For the text-containing cell, return its midpoint in [x, y] coordinate format. 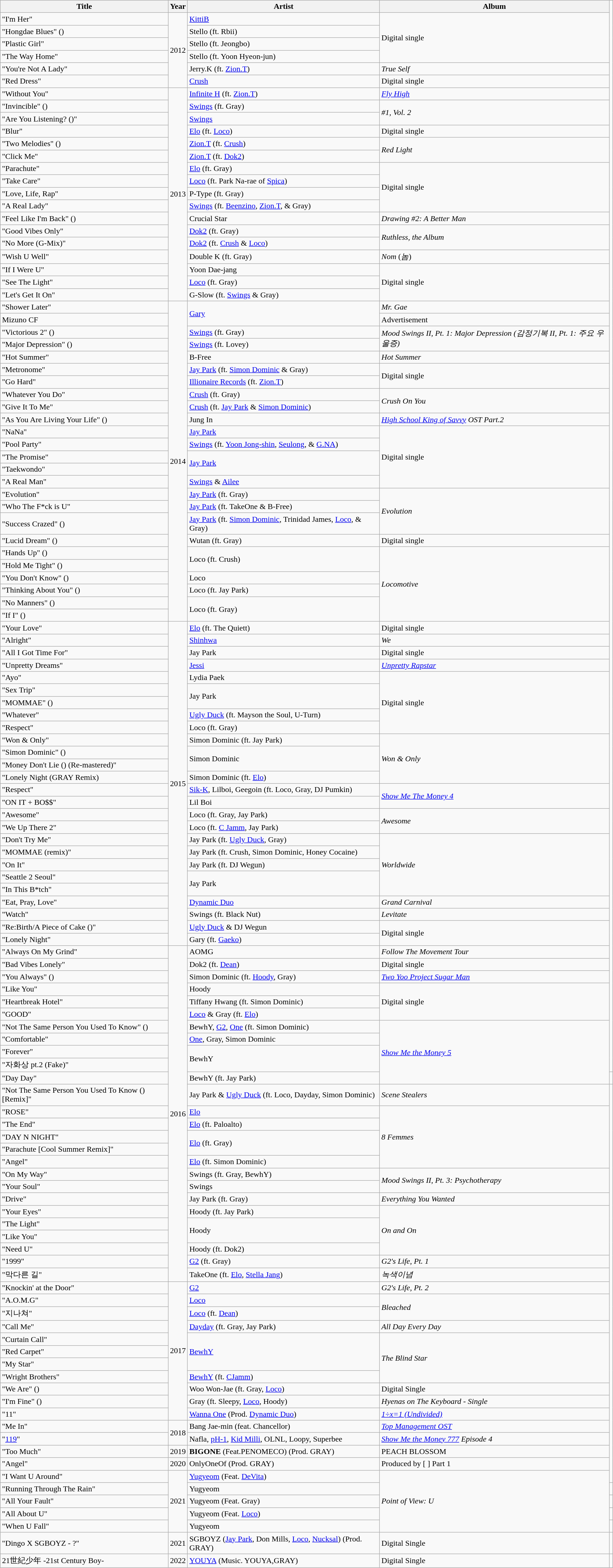
Shinhwa [284, 640]
Swings (ft. Black Nut) [284, 915]
Elo (ft. The Quiett) [284, 628]
Stello (ft. Rbii) [284, 31]
"Money Don't Lie () (Re-mastered)" [84, 765]
Stello (ft. Jeongbo) [284, 44]
"I Want U Around" [84, 1476]
Swings (ft. Gray, BewhY) [284, 1174]
"You Always" () [84, 977]
"Don't Try Me" [84, 840]
Loco (ft. Park Na-rae of Spica) [284, 181]
"Who The F*ck is U" [84, 507]
BewhY, G2, One (ft. Simon Dominic) [284, 1027]
"The Way Home" [84, 56]
"Running Through The Rain" [84, 1489]
Top Management OST [494, 1426]
"Curtain Call" [84, 1339]
"A.O.M.G" [84, 1300]
"자화상 pt.2 (Fake)" [84, 1065]
Simon Dominic [284, 759]
"When U Fall" [84, 1526]
G2's Life, Pt. 1 [494, 1261]
Show Me the Money 777 Episode 4 [494, 1439]
Jessi [284, 665]
Fly High [494, 94]
Advertisement [494, 320]
Bleached [494, 1308]
"As You Are Living Your Life" () [84, 419]
Elo (ft. Loco) [284, 131]
Lil Boi [284, 802]
"Eat, Pray, Love" [84, 902]
"Invincible" () [84, 106]
"11" [84, 1414]
KittiB [284, 19]
"Won & Only" [84, 740]
#1, Vol. 2 [494, 112]
2015 [178, 784]
Worldwide [494, 864]
Stello (ft. Yoon Hyeon-jun) [284, 56]
"Hands Up" () [84, 553]
Simon Dominic (ft. Elo) [284, 777]
Loco & Gray (ft. Elo) [284, 1014]
Crush (ft. Gray) [284, 394]
"Your Eyes" [84, 1212]
"Seattle 2 Seoul" [84, 877]
8 Femmes [494, 1137]
Year [178, 7]
Dok2 (ft. Crush & Loco) [284, 243]
"Not The Same Person You Used To Know" () [84, 1027]
Ugly Duck (ft. Mayson the Soul, U-Turn) [284, 715]
녹색이념 [494, 1275]
Hoody (ft. Jay Park) [284, 1212]
TakeOne (ft. Elo, Stella Jang) [284, 1275]
"Wish U Well" [84, 257]
Swings (ft. Yoon Jong-shin, Seulong, & G.NA) [284, 444]
"The Promise" [84, 457]
Scene Stealers [494, 1095]
"Parachute [Cool Summer Remix]" [84, 1149]
"You're Not A Lady" [84, 69]
"Without You" [84, 94]
"Pool Party" [84, 444]
"Ayo" [84, 678]
Infinite H (ft. Zion.T) [284, 94]
Drawing #2: A Better Man [494, 218]
"A Real Man" [84, 482]
Red Light [494, 150]
Title [84, 7]
"Victorious 2" () [84, 332]
Ugly Duck & DJ Wegun [284, 927]
Won & Only [494, 759]
Loco (ft. Jay Park) [284, 590]
We [494, 640]
"Alright" [84, 640]
G2 (ft. Gray) [284, 1261]
"Evolution" [84, 494]
Mr. Gae [494, 307]
"The Light" [84, 1224]
"My Star" [84, 1364]
Awesome [494, 821]
"Whatever You Do" [84, 394]
"On It" [84, 864]
"Parachute" [84, 169]
"All About U" [84, 1514]
Jay Park (ft. Simon Dominic, Trinidad James, Loco, & Gray) [284, 523]
Loco (ft. Gray, Jay Park) [284, 815]
"Two Melodies" () [84, 143]
"Good Vibes Only" [84, 231]
"Feel Like I'm Back" () [84, 218]
"Bad Vibes Lonely" [84, 964]
Jay Park (ft. DJ Wegun) [284, 864]
"Shower Later" [84, 307]
"MOMMAE" () [84, 703]
2016 [178, 1114]
Lydia Paek [284, 678]
"The End" [84, 1124]
"Not The Same Person You Used To Know () [Remix]" [84, 1095]
"Take Care" [84, 181]
"Knockin' at the Door" [84, 1288]
Locomotive [494, 584]
G2's Life, Pt. 2 [494, 1288]
"Metronome" [84, 369]
1÷x=1 (Undivided) [494, 1414]
High School King of Savvy OST Part.2 [494, 419]
PEACH BLOSSOM [494, 1451]
Everything You Wanted [494, 1199]
Elo [284, 1112]
"Major Depression" () [84, 345]
Mizuno CF [84, 320]
"Your Love" [84, 628]
2019 [178, 1451]
Crush (ft. Jay Park & Simon Dominic) [284, 407]
Jay Park (ft. TakeOne & B-Free) [284, 507]
BIGONE (Feat.PENOMECO) (Prod. GRAY) [284, 1451]
Tiffany Hwang (ft. Simon Dominic) [284, 1002]
Point of View: U [494, 1501]
"Simon Dominic" () [84, 752]
Simon Dominic (ft. Jay Park) [284, 740]
Mood Swings II, Pt. 3: Psychotherapy [494, 1181]
"NaNa" [84, 432]
"In This B*tch" [84, 890]
"You Don't Know" () [84, 578]
Loco (ft. C Jamm, Jay Park) [284, 827]
"119" [84, 1439]
Artist [284, 7]
"No Manners" () [84, 603]
Wanna One (Prod. Dynamic Duo) [284, 1414]
Swings (ft. Lovey) [284, 345]
"Are You Listening? ()" [84, 119]
Yoon Dae-jang [284, 270]
"Let's Get It On" [84, 295]
2020 [178, 1464]
Jerry.K (ft. Zion.T) [284, 69]
"Your Soul" [84, 1187]
OnlyOneOf (Prod. GRAY) [284, 1464]
True Self [494, 69]
Produced by [ ] Part 1 [494, 1464]
Swings & Ailee [284, 482]
All Day Every Day [494, 1327]
Hoody (ft. Dok2) [284, 1249]
Jay Park (ft. Ugly Duck, Gray) [284, 840]
"See The Light" [84, 282]
2013 [178, 194]
"지나쳐" [84, 1313]
Dok2 (ft. Dean) [284, 964]
"No More (G-Mix)" [84, 243]
B-Free [284, 357]
2018 [178, 1433]
"Hold Me Tight" () [84, 565]
Loco (ft. Dean) [284, 1313]
G-Slow (ft. Swings & Gray) [284, 295]
"Lonely Night" [84, 939]
On and On [494, 1230]
"A Real Lady" [84, 206]
Woo Won-Jae (ft. Gray, Loco) [284, 1389]
Jay Park (ft. Simon Dominic & Gray) [284, 369]
2014 [178, 461]
"We Up There 2" [84, 827]
21世紀少年 -21st Century Boy- [84, 1560]
"Unpretty Dreams" [84, 665]
2022 [178, 1560]
"Hongdae Blues" () [84, 31]
"Success Crazed" () [84, 523]
Elo (ft. Simon Dominic) [284, 1162]
Hot Summer [494, 357]
"Go Hard" [84, 382]
2012 [178, 50]
"Wright Brothers" [84, 1377]
Ruthless, the Album [494, 237]
"Comfortable" [84, 1039]
"Plastic Girl" [84, 44]
One, Gray, Simon Dominic [284, 1039]
"If I" () [84, 615]
"Awesome" [84, 815]
Sik-K, Lilboi, Geegoin (ft. Loco, Gray, DJ Pumkin) [284, 790]
"On My Way" [84, 1174]
SGBOYZ (Jay Park, Don Mills, Loco, Nucksal) (Prod. GRAY) [284, 1543]
Yugyeom (Feat. Loco) [284, 1514]
"I'm Her" [84, 19]
Wutan (ft. Gray) [284, 540]
"I'm Fine" () [84, 1402]
"GOOD" [84, 1014]
G2 [284, 1288]
Gary [284, 313]
"Click Me" [84, 156]
"Taekwondo" [84, 469]
Two Yoo Project Sugar Man [494, 977]
Jay Park (ft. Crush, Simon Dominic, Honey Cocaine) [284, 852]
"막다른 길" [84, 1275]
"Red Carpet" [84, 1351]
Nafla, pH-1, Kid Milli, OLNL, Loopy, Superbee [284, 1439]
P-Type (ft. Gray) [284, 194]
Dayday (ft. Gray, Jay Park) [284, 1327]
"Blur" [84, 131]
"Always On My Grind" [84, 952]
Double K (ft. Gray) [284, 257]
Crush On You [494, 401]
Mood Swings II, Pt. 1: Major Depression (감정기복 II, Pt. 1: 주요 우울증) [494, 338]
Gray (ft. Sleepy, Loco, Hoody) [284, 1402]
"Hot Summer" [84, 357]
Follow The Movement Tour [494, 952]
Show Me The Money 4 [494, 796]
"All I Got Time For" [84, 652]
Jay Park & Ugly Duck (ft. Loco, Dayday, Simon Dominic) [284, 1095]
Evolution [494, 511]
Unpretty Rapstar [494, 665]
"Need U" [84, 1249]
Levitate [494, 915]
Jung In [284, 419]
"Red Dress" [84, 81]
"Heartbreak Hotel" [84, 1002]
Album [494, 7]
"All Your Fault" [84, 1501]
Crush [284, 81]
Grand Carnival [494, 902]
"Give It To Me" [84, 407]
"Love, Life, Rap" [84, 194]
"Dingo X SGBOYZ - ?" [84, 1543]
Simon Dominic (ft. Hoody, Gray) [284, 977]
"MOMMAE (remix)" [84, 852]
"If I Were U" [84, 270]
Show Me the Money 5 [494, 1052]
Dynamic Duo [284, 902]
Loco (ft. Crush) [284, 559]
"1999" [84, 1261]
"Forever" [84, 1051]
Illionaire Records (ft. Zion.T) [284, 382]
"Me In" [84, 1426]
AOMG [284, 952]
Elo (ft. Paloalto) [284, 1124]
Bang Jae-min (feat. Chancellor) [284, 1426]
"Lucid Dream" () [84, 540]
"Thinking About You" () [84, 590]
YOUYA (Music. YOUYA,GRAY) [284, 1560]
"Lonely Night (GRAY Remix) [84, 777]
"We Are" () [84, 1389]
"Whatever" [84, 715]
"Drive" [84, 1199]
Yugyeom (Feat. DeVita) [284, 1476]
Zion.T (ft. Crush) [284, 143]
"Re:Birth/A Piece of Cake ()" [84, 927]
Crucial Star [284, 218]
"Call Me" [84, 1327]
Dok2 (ft. Gray) [284, 231]
BewhY (ft. Jay Park) [284, 1078]
"ROSE" [84, 1112]
"Too Much" [84, 1451]
Hyenas on The Keyboard - Single [494, 1402]
Nom (놈) [494, 257]
Swings (ft. Beenzino, Zion.T, & Gray) [284, 206]
BewhY (ft. CJamm) [284, 1377]
"Sex Trip" [84, 690]
The Blind Star [494, 1358]
"Day Day" [84, 1078]
"Watch" [84, 915]
"ON IT + BO$$" [84, 802]
Gary (ft. Gaeko) [284, 939]
2017 [178, 1351]
Yugyeom (Feat. Gray) [284, 1501]
Zion.T (ft. Dok2) [284, 156]
"DAY N NIGHT" [84, 1137]
